Scan for the cell matching the given text and deliver its [x, y] coordinate at center. 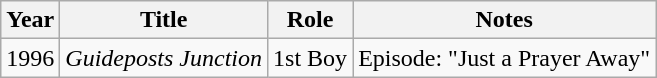
1996 [30, 58]
Notes [504, 20]
Year [30, 20]
Episode: "Just a Prayer Away" [504, 58]
1st Boy [310, 58]
Guideposts Junction [164, 58]
Title [164, 20]
Role [310, 20]
